Find where the given text appears and provide that cell's center as (x, y) coordinate. 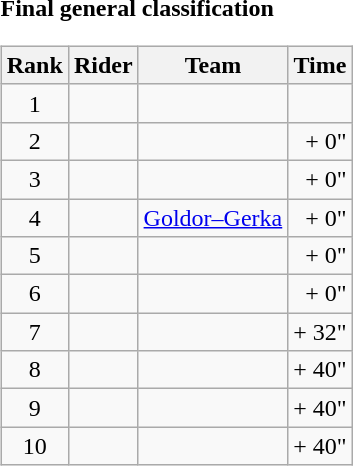
1 (34, 103)
9 (34, 408)
6 (34, 294)
3 (34, 179)
Team (213, 65)
7 (34, 332)
8 (34, 370)
2 (34, 141)
5 (34, 256)
10 (34, 446)
4 (34, 217)
Rank (34, 65)
Rider (103, 65)
Goldor–Gerka (213, 217)
+ 32" (320, 332)
Time (320, 65)
